Provide the [x, y] coordinate of the cell's center where the given text is located.  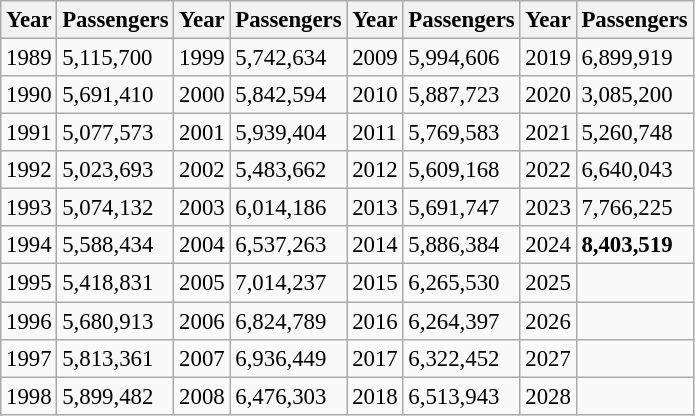
6,265,530 [462, 283]
1999 [202, 58]
7,766,225 [634, 208]
6,322,452 [462, 358]
2022 [548, 170]
2025 [548, 283]
2027 [548, 358]
2003 [202, 208]
2005 [202, 283]
2010 [375, 95]
6,014,186 [288, 208]
3,085,200 [634, 95]
6,513,943 [462, 396]
1994 [29, 245]
2019 [548, 58]
5,023,693 [116, 170]
2026 [548, 321]
2013 [375, 208]
5,260,748 [634, 133]
5,483,662 [288, 170]
5,074,132 [116, 208]
5,418,831 [116, 283]
1990 [29, 95]
8,403,519 [634, 245]
2016 [375, 321]
5,813,361 [116, 358]
2024 [548, 245]
2014 [375, 245]
5,842,594 [288, 95]
2018 [375, 396]
2008 [202, 396]
5,994,606 [462, 58]
5,939,404 [288, 133]
5,609,168 [462, 170]
1995 [29, 283]
6,899,919 [634, 58]
2017 [375, 358]
2004 [202, 245]
2007 [202, 358]
1989 [29, 58]
2009 [375, 58]
5,680,913 [116, 321]
5,742,634 [288, 58]
6,264,397 [462, 321]
1997 [29, 358]
1998 [29, 396]
2015 [375, 283]
5,769,583 [462, 133]
5,886,384 [462, 245]
6,476,303 [288, 396]
5,077,573 [116, 133]
1996 [29, 321]
5,899,482 [116, 396]
5,887,723 [462, 95]
5,588,434 [116, 245]
6,824,789 [288, 321]
2001 [202, 133]
6,537,263 [288, 245]
2020 [548, 95]
5,691,410 [116, 95]
6,640,043 [634, 170]
2011 [375, 133]
2002 [202, 170]
1991 [29, 133]
2021 [548, 133]
6,936,449 [288, 358]
1992 [29, 170]
2028 [548, 396]
5,115,700 [116, 58]
2006 [202, 321]
2000 [202, 95]
1993 [29, 208]
5,691,747 [462, 208]
7,014,237 [288, 283]
2012 [375, 170]
2023 [548, 208]
